Search for the cell housing the specified text and yield its [x, y] center coordinate. 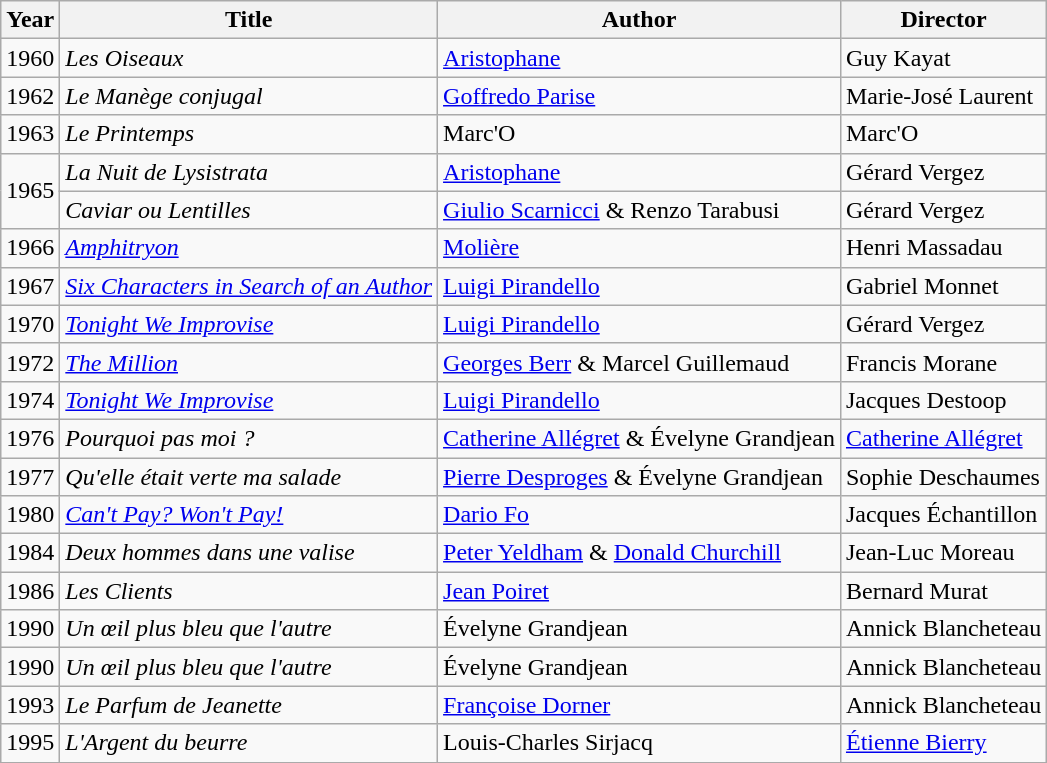
1993 [30, 705]
1966 [30, 248]
1995 [30, 743]
1960 [30, 58]
Author [640, 20]
1970 [30, 324]
1967 [30, 286]
Bernard Murat [943, 591]
1963 [30, 134]
Louis-Charles Sirjacq [640, 743]
Goffredo Parise [640, 96]
Deux hommes dans une valise [249, 553]
L'Argent du beurre [249, 743]
Les Oiseaux [249, 58]
Molière [640, 248]
1986 [30, 591]
Pourquoi pas moi ? [249, 438]
Pierre Desproges & Évelyne Grandjean [640, 477]
1977 [30, 477]
Catherine Allégret & Évelyne Grandjean [640, 438]
Le Printemps [249, 134]
Jean Poiret [640, 591]
Six Characters in Search of an Author [249, 286]
Jacques Échantillon [943, 515]
Les Clients [249, 591]
1974 [30, 400]
1980 [30, 515]
Guy Kayat [943, 58]
1962 [30, 96]
Étienne Bierry [943, 743]
Peter Yeldham & Donald Churchill [640, 553]
Year [30, 20]
Francis Morane [943, 362]
The Million [249, 362]
Qu'elle était verte ma salade [249, 477]
Can't Pay? Won't Pay! [249, 515]
Giulio Scarnicci & Renzo Tarabusi [640, 210]
Dario Fo [640, 515]
Sophie Deschaumes [943, 477]
Le Parfum de Jeanette [249, 705]
Caviar ou Lentilles [249, 210]
Gabriel Monnet [943, 286]
Amphitryon [249, 248]
Jean-Luc Moreau [943, 553]
Title [249, 20]
Director [943, 20]
Catherine Allégret [943, 438]
1972 [30, 362]
1976 [30, 438]
Françoise Dorner [640, 705]
La Nuit de Lysistrata [249, 172]
1965 [30, 191]
Le Manège conjugal [249, 96]
1984 [30, 553]
Marie-José Laurent [943, 96]
Jacques Destoop [943, 400]
Henri Massadau [943, 248]
Georges Berr & Marcel Guillemaud [640, 362]
